Capture the cell that displays the provided text and extract its [x, y] central coordinate. 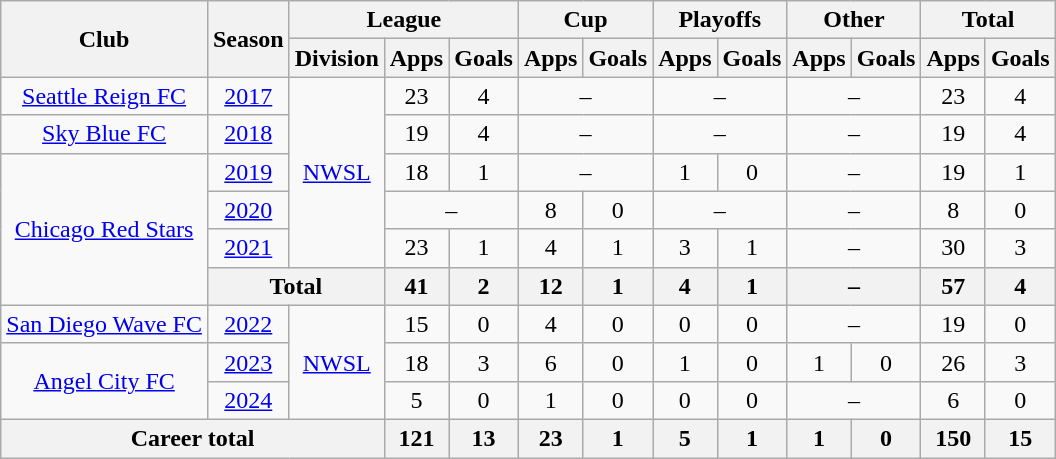
League [404, 20]
13 [484, 438]
2 [484, 286]
Other [854, 20]
Angel City FC [104, 381]
Chicago Red Stars [104, 229]
30 [953, 248]
121 [416, 438]
2022 [248, 324]
Season [248, 39]
2019 [248, 172]
Division [336, 58]
San Diego Wave FC [104, 324]
150 [953, 438]
57 [953, 286]
2017 [248, 96]
Cup [585, 20]
Sky Blue FC [104, 134]
Career total [193, 438]
2024 [248, 400]
41 [416, 286]
2023 [248, 362]
2018 [248, 134]
Club [104, 39]
Seattle Reign FC [104, 96]
26 [953, 362]
2021 [248, 248]
2020 [248, 210]
Playoffs [720, 20]
12 [550, 286]
